Detect which cell encompasses the target text, then output its (x, y) center coordinate. 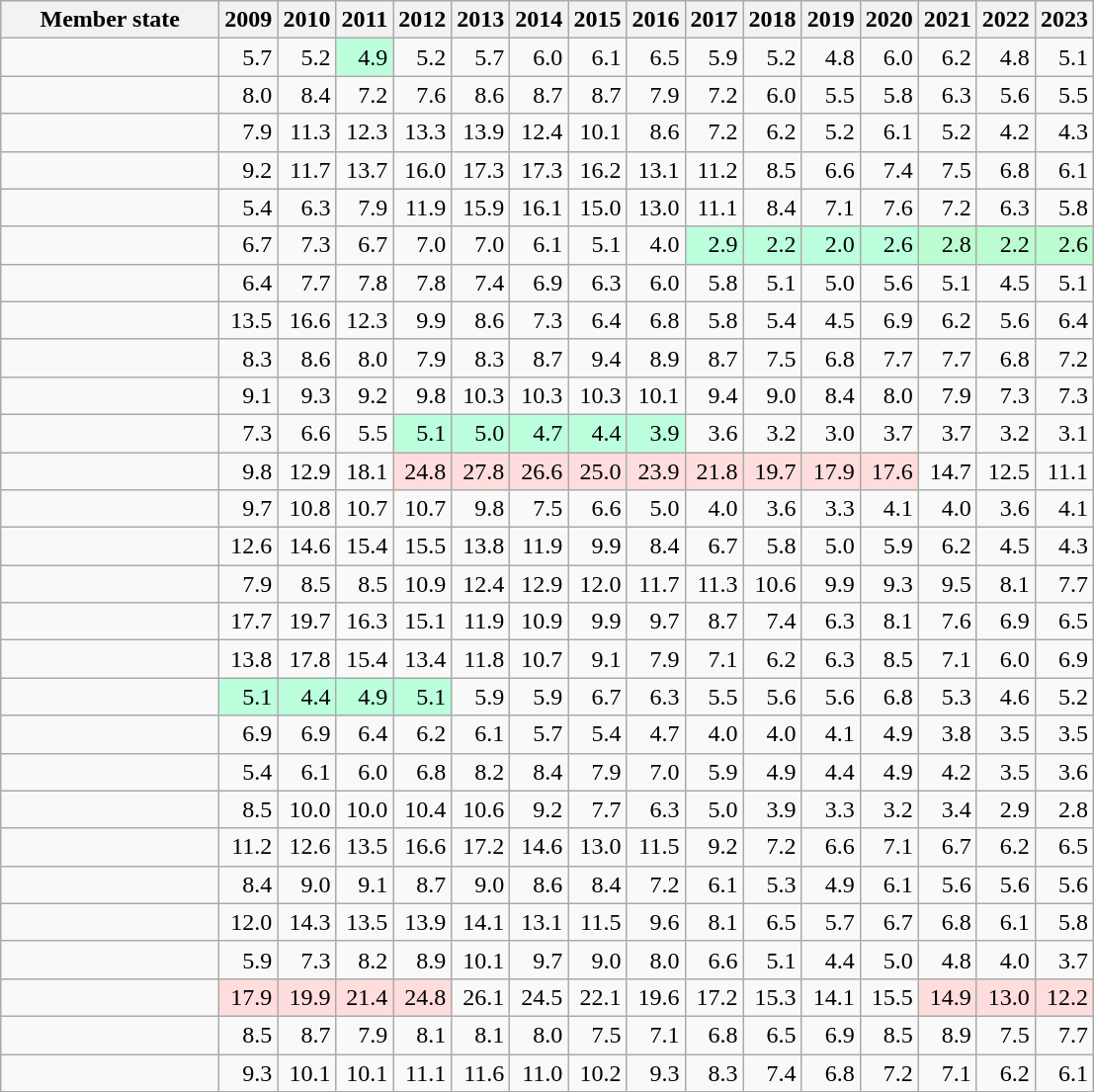
16.2 (597, 170)
26.1 (480, 997)
3.8 (947, 734)
16.0 (423, 170)
22.1 (597, 997)
26.6 (540, 471)
18.1 (365, 471)
3.1 (1063, 433)
11.8 (480, 659)
19.9 (306, 997)
17.7 (249, 622)
15.1 (423, 622)
2009 (249, 20)
2.0 (830, 245)
2012 (423, 20)
12.5 (1006, 471)
17.8 (306, 659)
2010 (306, 20)
15.9 (480, 208)
21.4 (365, 997)
14.3 (306, 922)
11.6 (480, 1072)
9.6 (656, 922)
9.5 (947, 584)
15.0 (597, 208)
2020 (889, 20)
2017 (714, 20)
21.8 (714, 471)
13.3 (423, 132)
2016 (656, 20)
13.4 (423, 659)
13.7 (365, 170)
2013 (480, 20)
2015 (597, 20)
17.6 (889, 471)
2011 (365, 20)
2018 (773, 20)
2023 (1063, 20)
16.1 (540, 208)
3.4 (947, 809)
16.3 (365, 622)
15.3 (773, 997)
2022 (1006, 20)
2019 (830, 20)
10.4 (423, 809)
14.9 (947, 997)
10.2 (597, 1072)
2021 (947, 20)
25.0 (597, 471)
4.6 (1006, 697)
14.7 (947, 471)
27.8 (480, 471)
23.9 (656, 471)
Member state (111, 20)
2014 (540, 20)
10.8 (306, 509)
3.0 (830, 433)
11.0 (540, 1072)
12.2 (1063, 997)
19.6 (656, 997)
24.5 (540, 997)
